For the text-containing cell, return its midpoint in [X, Y] coordinate format. 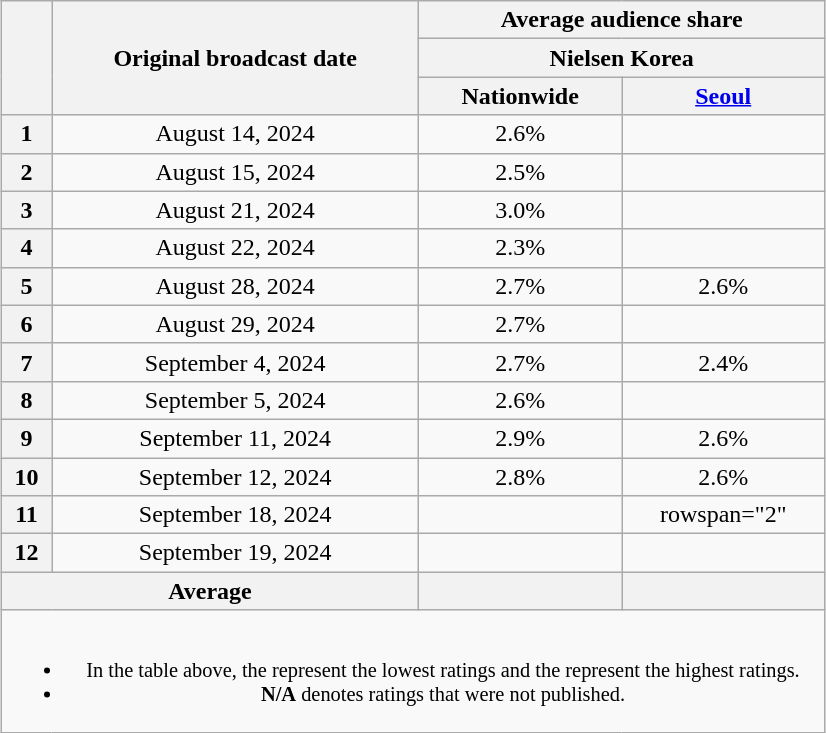
6 [26, 324]
11 [26, 515]
Nationwide [520, 96]
August 14, 2024 [236, 134]
August 21, 2024 [236, 210]
7 [26, 362]
2.3% [520, 248]
4 [26, 248]
September 11, 2024 [236, 438]
1 [26, 134]
In the table above, the represent the lowest ratings and the represent the highest ratings.N/A denotes ratings that were not published. [413, 671]
5 [26, 286]
rowspan="2" [724, 515]
2 [26, 172]
August 28, 2024 [236, 286]
September 5, 2024 [236, 400]
Average [210, 591]
September 12, 2024 [236, 477]
3.0% [520, 210]
Original broadcast date [236, 58]
2.5% [520, 172]
September 19, 2024 [236, 553]
8 [26, 400]
2.4% [724, 362]
August 22, 2024 [236, 248]
August 29, 2024 [236, 324]
2.9% [520, 438]
2.8% [520, 477]
September 18, 2024 [236, 515]
August 15, 2024 [236, 172]
3 [26, 210]
9 [26, 438]
12 [26, 553]
Average audience share [622, 20]
10 [26, 477]
September 4, 2024 [236, 362]
Nielsen Korea [622, 58]
Seoul [724, 96]
